Determine the [X, Y] coordinate at the center of the cell enclosing the given text.  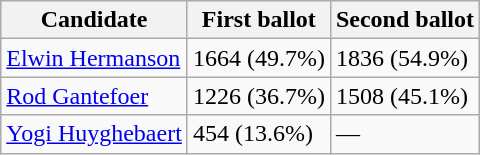
1226 (36.7%) [258, 96]
Yogi Huyghebaert [94, 134]
454 (13.6%) [258, 134]
First ballot [258, 20]
1836 (54.9%) [404, 58]
1508 (45.1%) [404, 96]
Second ballot [404, 20]
— [404, 134]
Candidate [94, 20]
Elwin Hermanson [94, 58]
1664 (49.7%) [258, 58]
Rod Gantefoer [94, 96]
